From the cell containing the given text, extract its center point as (x, y) coordinate. 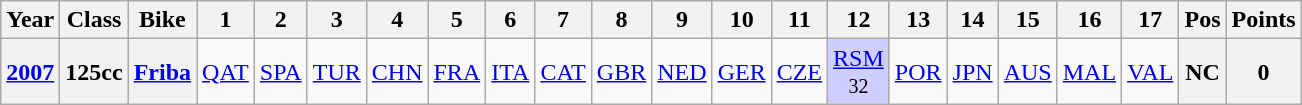
7 (563, 20)
CAT (563, 72)
FRA (457, 72)
QAT (226, 72)
13 (918, 20)
Year (30, 20)
1 (226, 20)
MAL (1089, 72)
NC (1202, 72)
9 (682, 20)
JPN (972, 72)
Pos (1202, 20)
CZE (799, 72)
Friba (162, 72)
12 (859, 20)
NED (682, 72)
14 (972, 20)
17 (1150, 20)
ITA (510, 72)
TUR (336, 72)
RSM32 (859, 72)
125cc (94, 72)
GBR (621, 72)
AUS (1028, 72)
GER (742, 72)
3 (336, 20)
CHN (397, 72)
8 (621, 20)
Bike (162, 20)
POR (918, 72)
SPA (280, 72)
6 (510, 20)
15 (1028, 20)
11 (799, 20)
16 (1089, 20)
4 (397, 20)
2 (280, 20)
Class (94, 20)
0 (1264, 72)
5 (457, 20)
10 (742, 20)
2007 (30, 72)
VAL (1150, 72)
Points (1264, 20)
